Extract the (x, y) coordinate from the center of the cell holding the provided text.  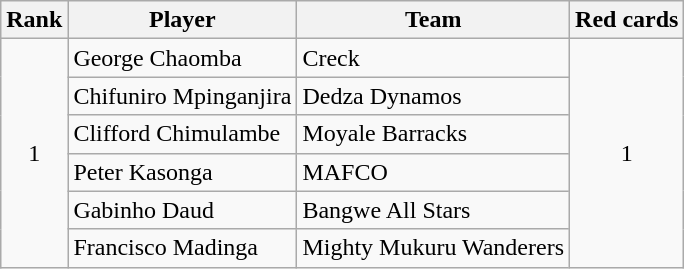
Francisco Madinga (182, 248)
Red cards (627, 20)
Team (434, 20)
Moyale Barracks (434, 134)
MAFCO (434, 172)
Creck (434, 58)
George Chaomba (182, 58)
Dedza Dynamos (434, 96)
Clifford Chimulambe (182, 134)
Player (182, 20)
Bangwe All Stars (434, 210)
Mighty Mukuru Wanderers (434, 248)
Rank (34, 20)
Peter Kasonga (182, 172)
Chifuniro Mpinganjira (182, 96)
Gabinho Daud (182, 210)
